Find where the given text appears and provide that cell's center as (x, y) coordinate. 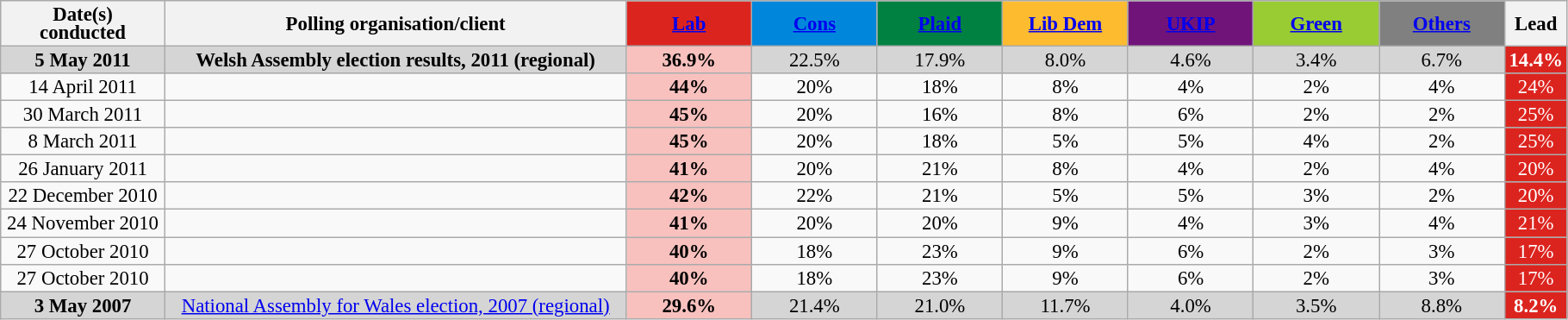
National Assembly for Wales election, 2007 (regional) (395, 305)
44% (689, 87)
Lead (1535, 24)
17.9% (940, 60)
Welsh Assembly election results, 2011 (regional) (395, 60)
UKIP (1191, 24)
4.0% (1191, 305)
26 January 2011 (83, 169)
Plaid (940, 24)
30 March 2011 (83, 115)
8.0% (1066, 60)
8.8% (1441, 305)
Lab (689, 24)
22.5% (815, 60)
6.7% (1441, 60)
14 April 2011 (83, 87)
5 May 2011 (83, 60)
29.6% (689, 305)
Polling organisation/client (395, 24)
Date(s)conducted (83, 24)
8 March 2011 (83, 141)
Lib Dem (1066, 24)
8.2% (1535, 305)
4.6% (1191, 60)
24% (1535, 87)
Others (1441, 24)
3 May 2007 (83, 305)
21.4% (815, 305)
3.5% (1316, 305)
22 December 2010 (83, 197)
Green (1316, 24)
21.0% (940, 305)
42% (689, 197)
36.9% (689, 60)
Cons (815, 24)
14.4% (1535, 60)
3.4% (1316, 60)
16% (940, 115)
22% (815, 197)
11.7% (1066, 305)
24 November 2010 (83, 223)
